Locate the cell with the specified text and output its [X, Y] center coordinate. 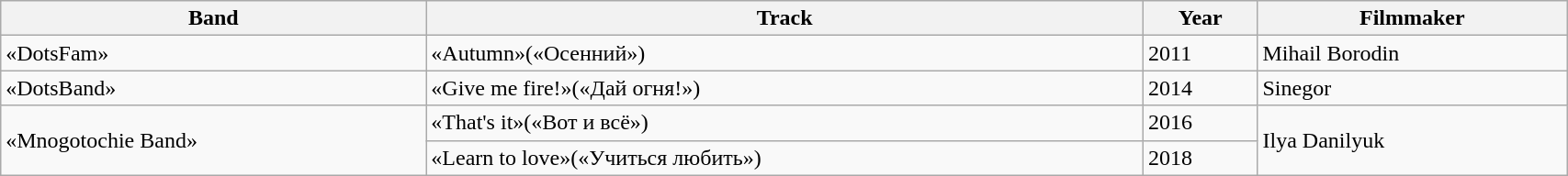
«DotsFam» [213, 53]
2011 [1200, 53]
2016 [1200, 123]
«DotsBand» [213, 88]
«That's it»(«Вот и всё») [784, 123]
2014 [1200, 88]
Sinegor [1413, 88]
«Give me fire!»(«Дай огня!») [784, 88]
«Autumn»(«Осенний») [784, 53]
«Learn to love»(«Учиться любить») [784, 158]
«Mnogotochie Band» [213, 140]
Filmmaker [1413, 18]
Band [213, 18]
Year [1200, 18]
Track [784, 18]
2018 [1200, 158]
Ilya Danilyuk [1413, 140]
Mihail Borodin [1413, 53]
